Output the (x, y) coordinate of the center of the cell containing the given text.  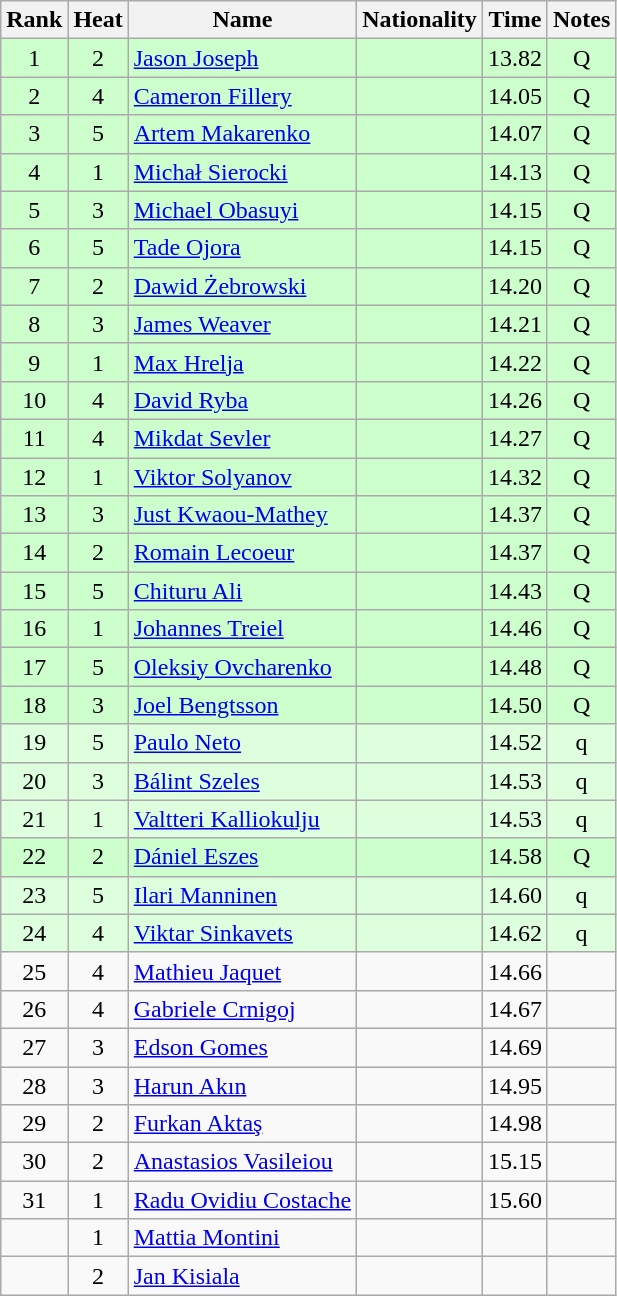
12 (34, 477)
14.58 (514, 857)
Mathieu Jaquet (242, 971)
Gabriele Crnigoj (242, 1009)
27 (34, 1047)
14.22 (514, 362)
14 (34, 553)
21 (34, 819)
15 (34, 591)
Nationality (420, 20)
Tade Ojora (242, 248)
Anastasios Vasileiou (242, 1162)
Dawid Żebrowski (242, 286)
Bálint Szeles (242, 781)
Furkan Aktaş (242, 1124)
14.46 (514, 629)
14.32 (514, 477)
14.50 (514, 705)
Jan Kisiala (242, 1276)
13.82 (514, 58)
11 (34, 438)
31 (34, 1200)
14.66 (514, 971)
26 (34, 1009)
Joel Bengtsson (242, 705)
Cameron Fillery (242, 96)
14.43 (514, 591)
10 (34, 400)
14.07 (514, 134)
Rank (34, 20)
14.62 (514, 933)
Oleksiy Ovcharenko (242, 667)
14.95 (514, 1085)
18 (34, 705)
6 (34, 248)
Viktar Sinkavets (242, 933)
Chituru Ali (242, 591)
14.21 (514, 324)
17 (34, 667)
20 (34, 781)
14.60 (514, 895)
24 (34, 933)
Valtteri Kalliokulju (242, 819)
14.69 (514, 1047)
Edson Gomes (242, 1047)
14.98 (514, 1124)
14.20 (514, 286)
Dániel Eszes (242, 857)
Time (514, 20)
8 (34, 324)
30 (34, 1162)
Harun Akın (242, 1085)
14.52 (514, 743)
15.60 (514, 1200)
23 (34, 895)
Jason Joseph (242, 58)
14.26 (514, 400)
Johannes Treiel (242, 629)
Viktor Solyanov (242, 477)
25 (34, 971)
14.27 (514, 438)
14.48 (514, 667)
Heat (98, 20)
Notes (581, 20)
19 (34, 743)
Mikdat Sevler (242, 438)
Mattia Montini (242, 1238)
David Ryba (242, 400)
Just Kwaou-Mathey (242, 515)
16 (34, 629)
Michael Obasuyi (242, 210)
Michał Sierocki (242, 172)
Artem Makarenko (242, 134)
Romain Lecoeur (242, 553)
Ilari Manninen (242, 895)
14.05 (514, 96)
29 (34, 1124)
7 (34, 286)
James Weaver (242, 324)
14.13 (514, 172)
13 (34, 515)
Paulo Neto (242, 743)
28 (34, 1085)
15.15 (514, 1162)
14.67 (514, 1009)
9 (34, 362)
Name (242, 20)
22 (34, 857)
Radu Ovidiu Costache (242, 1200)
Max Hrelja (242, 362)
